Search for the cell housing the specified text and yield its [x, y] center coordinate. 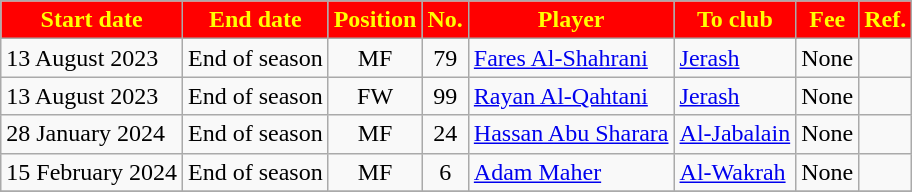
28 January 2024 [92, 134]
79 [445, 58]
Ref. [886, 20]
15 February 2024 [92, 172]
Fares Al-Shahrani [571, 58]
Fee [828, 20]
End date [255, 20]
24 [445, 134]
99 [445, 96]
FW [375, 96]
Hassan Abu Sharara [571, 134]
Al-Wakrah [735, 172]
Position [375, 20]
No. [445, 20]
Rayan Al-Qahtani [571, 96]
To club [735, 20]
6 [445, 172]
Player [571, 20]
Al-Jabalain [735, 134]
Adam Maher [571, 172]
Start date [92, 20]
